From the cell containing the given text, extract its center point as (x, y) coordinate. 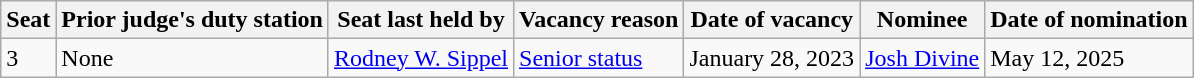
May 12, 2025 (1089, 58)
Josh Divine (922, 58)
Vacancy reason (599, 20)
January 28, 2023 (772, 58)
Seat last held by (420, 20)
Senior status (599, 58)
Date of nomination (1089, 20)
Nominee (922, 20)
Date of vacancy (772, 20)
Prior judge's duty station (192, 20)
Seat (28, 20)
3 (28, 58)
Rodney W. Sippel (420, 58)
None (192, 58)
